Locate the cell with the specified text and output its (x, y) center coordinate. 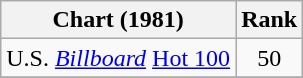
Chart (1981) (118, 20)
50 (270, 58)
Rank (270, 20)
U.S. Billboard Hot 100 (118, 58)
